Determine the [x, y] coordinate at the center of the cell enclosing the given text.  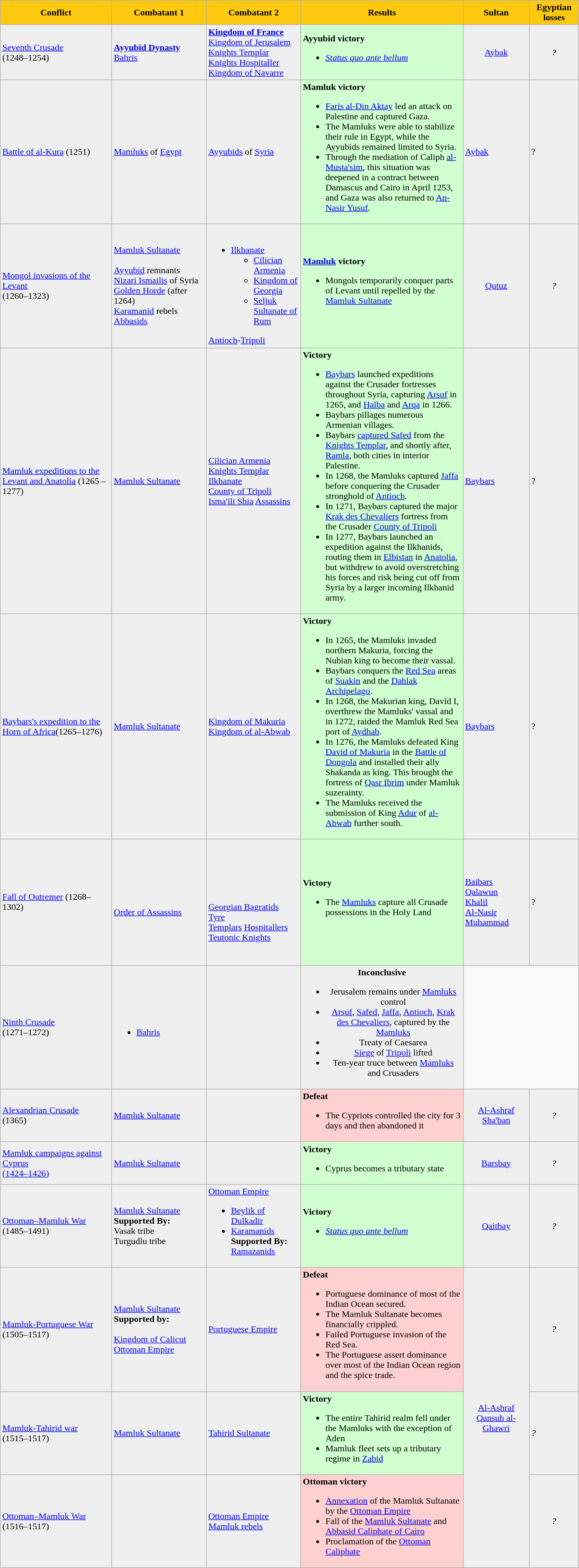
Mamluk victoryMongols temporarily conquer parts of Levant until repelled by the Mamluk Sultanate [382, 286]
Portuguese Empire [254, 1329]
Egyptianlosses [554, 13]
Barsbay [496, 1163]
Ottoman–Mamluk War(1516–1517) [56, 1521]
Results [382, 13]
Fall of Outremer (1268–1302) [56, 902]
Ayyubid victoryStatus quo ante bellum [382, 52]
Order of Assassins [159, 902]
Mamluk-Portuguese War(1505–1517) [56, 1329]
Mongol invasions of the Levant(1260–1323) [56, 286]
Al-Ashraf Sha'ban [496, 1115]
BaibarsQalawunKhalilAl-Nasir Muhammad [496, 902]
Tahirid Sultanate [254, 1433]
Ayyubids of Syria [254, 152]
VictoryStatus quo ante bellum [382, 1226]
Ninth Crusade(1271–1272) [56, 1027]
VictoryThe entire Tahirid realm fell under the Mamluks with the exception of AdenMamluk fleet sets up a tributary regime in Zabid [382, 1433]
Mamluks of Egypt [159, 152]
Mamluk SultanateSupported By:Vasak tribeTurgudlu tribe [159, 1226]
Mamluk campaigns against Cyprus(1424–1426) [56, 1163]
Ottoman Empire Mamluk rebels [254, 1521]
Georgian BagratidsTyre Templars Hospitallers Teutonic Knights [254, 902]
Baybars's expedition to the Horn of Africa(1265–1276) [56, 726]
Mamluk SultanateAyyubid remnants Nizari Ismailis of Syria Golden Horde (after 1264) Karamanid rebels Abbasids [159, 286]
VictoryCyprus becomes a tributary state [382, 1163]
VictoryThe Mamluks capture all Crusade possessions in the Holy Land [382, 902]
Mamluk-Tahirid war(1515–1517) [56, 1433]
Battle of al-Kura (1251) [56, 152]
Ottoman EmpireBeylik of DulkadirKaramanidsSupported By: Ramazanids [254, 1226]
Ottoman–Mamluk War(1485–1491) [56, 1226]
Cilician Armenia Knights Templar Ilkhanate County of TripoliIsma'ili Shia Assassins [254, 481]
Mamluk Sultanate Supported by: Kingdom of Calicut Ottoman Empire [159, 1329]
Ayyubid DynastyBahris [159, 52]
Bahris [159, 1027]
Combatant 1 [159, 13]
DefeatThe Cypriots controlled the city for 3 days and then abandoned it [382, 1115]
Al-Ashraf Qansuh al-Ghawri [496, 1417]
IlkhanateCilician ArmeniaKingdom of GeorgiaSeljuk Sultanate of RumAntioch-Tripoli [254, 286]
Conflict [56, 13]
Alexandrian Crusade(1365) [56, 1115]
Kingdom of FranceKingdom of JerusalemKnights TemplarKnights HospitallerKingdom of Navarre [254, 52]
Combatant 2 [254, 13]
Qaitbay [496, 1226]
Mamluk expeditions to the Levant and Anatolia (1265 – 1277) [56, 481]
Kingdom of MakuriaKingdom of al-Abwab [254, 726]
Seventh Crusade(1248–1254) [56, 52]
Qutuz [496, 286]
Sultan [496, 13]
